Detect which cell encompasses the target text, then output its (X, Y) center coordinate. 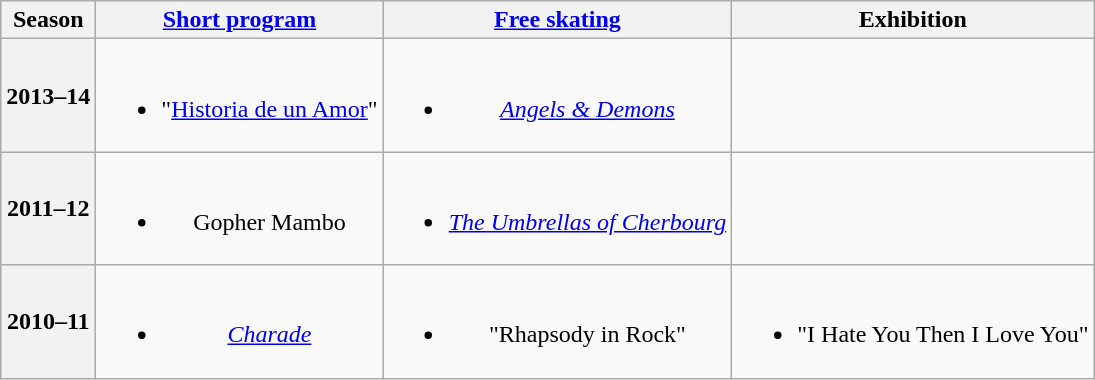
Season (48, 20)
Short program (240, 20)
Free skating (558, 20)
"I Hate You Then I Love You" (913, 322)
Exhibition (913, 20)
Angels & Demons (558, 96)
"Rhapsody in Rock" (558, 322)
Gopher Mambo (240, 208)
Charade (240, 322)
2011–12 (48, 208)
2010–11 (48, 322)
"Historia de un Amor" (240, 96)
The Umbrellas of Cherbourg (558, 208)
2013–14 (48, 96)
